Determine the [X, Y] coordinate at the center of the cell enclosing the given text.  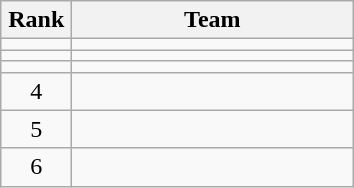
Rank [36, 20]
4 [36, 91]
5 [36, 129]
Team [212, 20]
6 [36, 167]
